From the cell containing the given text, extract its center point as [X, Y] coordinate. 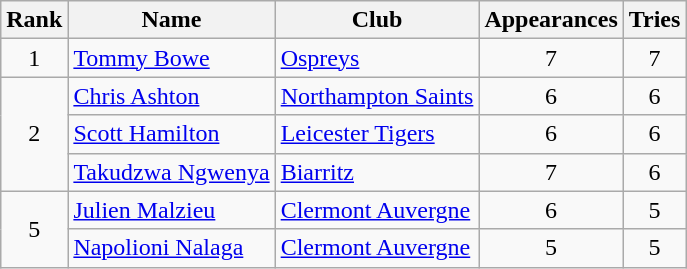
Ospreys [377, 58]
Biarritz [377, 172]
Chris Ashton [172, 96]
Leicester Tigers [377, 134]
Takudzwa Ngwenya [172, 172]
1 [34, 58]
Name [172, 20]
Tries [654, 20]
Julien Malzieu [172, 210]
Napolioni Nalaga [172, 248]
Tommy Bowe [172, 58]
Appearances [551, 20]
Rank [34, 20]
Scott Hamilton [172, 134]
Northampton Saints [377, 96]
2 [34, 134]
Club [377, 20]
